Scan for the cell matching the given text and deliver its (X, Y) coordinate at center. 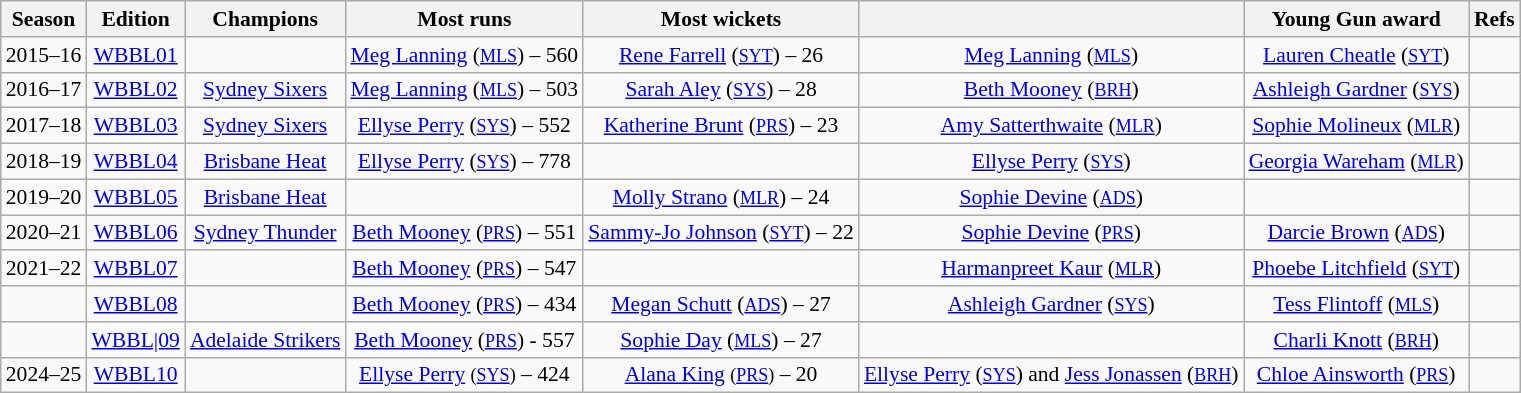
Beth Mooney (PRS) – 551 (464, 233)
WBBL|09 (135, 340)
Amy Satterthwaite (MLR) (1052, 126)
WBBL05 (135, 197)
WBBL06 (135, 233)
Beth Mooney (PRS) – 434 (464, 304)
Phoebe Litchfield (SYT) (1356, 269)
WBBL02 (135, 90)
WBBL07 (135, 269)
Lauren Cheatle (SYT) (1356, 55)
Sophie Devine (PRS) (1052, 233)
Most wickets (721, 19)
Meg Lanning (MLS) – 503 (464, 90)
Tess Flintoff (MLS) (1356, 304)
Beth Mooney (PRS) – 547 (464, 269)
Megan Schutt (ADS) – 27 (721, 304)
Beth Mooney (BRH) (1052, 90)
Adelaide Strikers (266, 340)
Edition (135, 19)
2015–16 (44, 55)
WBBL04 (135, 162)
Young Gun award (1356, 19)
Ellyse Perry (SYS) (1052, 162)
Most runs (464, 19)
Sydney Thunder (266, 233)
2018–19 (44, 162)
Sammy-Jo Johnson (SYT) – 22 (721, 233)
WBBL01 (135, 55)
Charli Knott (BRH) (1356, 340)
Refs (1494, 19)
Sophie Devine (ADS) (1052, 197)
Ellyse Perry (SYS) – 552 (464, 126)
WBBL10 (135, 375)
Molly Strano (MLR) – 24 (721, 197)
WBBL08 (135, 304)
Harmanpreet Kaur (MLR) (1052, 269)
Season (44, 19)
Ellyse Perry (SYS) – 778 (464, 162)
WBBL03 (135, 126)
Meg Lanning (MLS) – 560 (464, 55)
2017–18 (44, 126)
Beth Mooney (PRS) - 557 (464, 340)
Sarah Aley (SYS) – 28 (721, 90)
Chloe Ainsworth (PRS) (1356, 375)
2019–20 (44, 197)
Ellyse Perry (SYS) and Jess Jonassen (BRH) (1052, 375)
Sophie Day (MLS) – 27 (721, 340)
2016–17 (44, 90)
2020–21 (44, 233)
Sophie Molineux (MLR) (1356, 126)
Ellyse Perry (SYS) – 424 (464, 375)
Champions (266, 19)
Alana King (PRS) – 20 (721, 375)
Georgia Wareham (MLR) (1356, 162)
Darcie Brown (ADS) (1356, 233)
Rene Farrell (SYT) – 26 (721, 55)
2021–22 (44, 269)
Katherine Brunt (PRS) – 23 (721, 126)
Meg Lanning (MLS) (1052, 55)
2024–25 (44, 375)
